Provide the [x, y] coordinate of the cell's center where the given text is located.  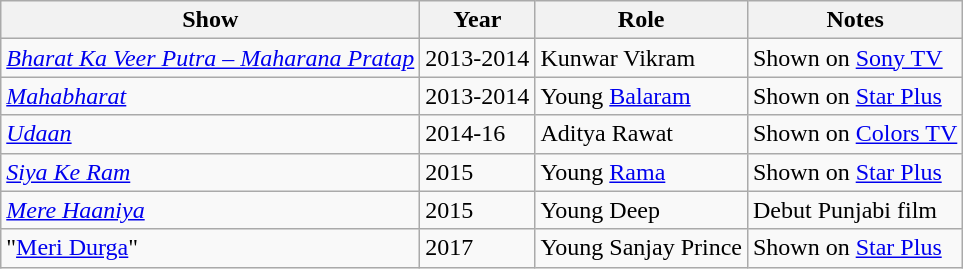
Shown on Colors TV [854, 134]
2017 [478, 248]
2014-16 [478, 134]
Kunwar Vikram [642, 58]
Year [478, 20]
Notes [854, 20]
Young Deep [642, 210]
Siya Ke Ram [210, 172]
Role [642, 20]
Bharat Ka Veer Putra – Maharana Pratap [210, 58]
Udaan [210, 134]
Young Rama [642, 172]
Young Balaram [642, 96]
Mahabharat [210, 96]
Mere Haaniya [210, 210]
Young Sanjay Prince [642, 248]
Debut Punjabi film [854, 210]
Shown on Sony TV [854, 58]
Aditya Rawat [642, 134]
"Meri Durga" [210, 248]
Show [210, 20]
